Locate the cell with the specified text and output its (x, y) center coordinate. 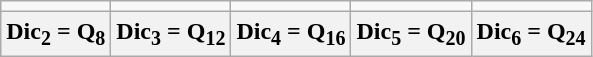
Dic5 = Q20 (411, 34)
Dic2 = Q8 (56, 34)
Dic6 = Q24 (531, 34)
Dic4 = Q16 (291, 34)
Dic3 = Q12 (171, 34)
